Find where the given text appears and provide that cell's center as [x, y] coordinate. 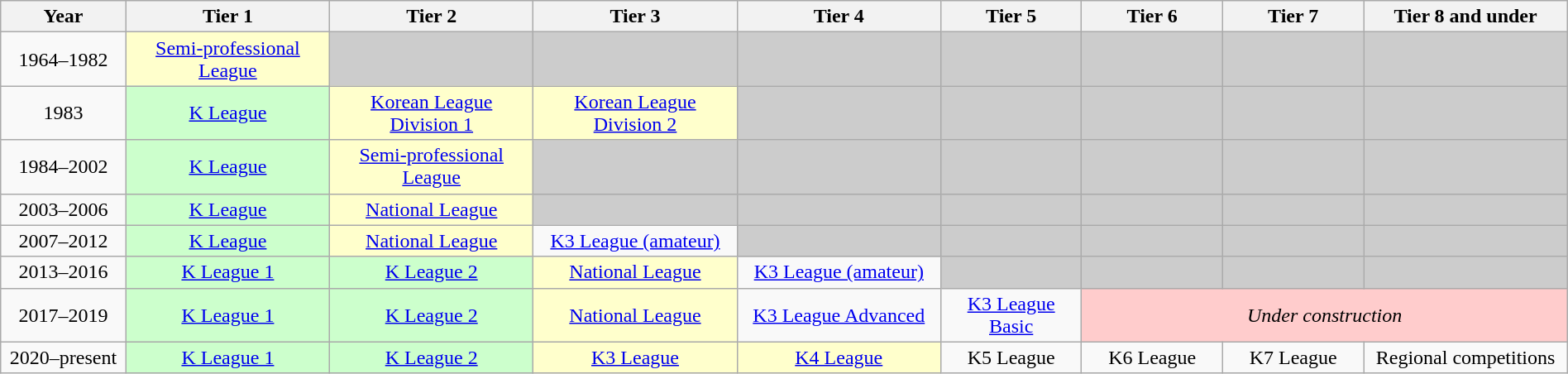
K3 League [635, 357]
Korean League Division 1 [432, 113]
Tier 1 [227, 17]
Tier 6 [1152, 17]
Korean League Division 2 [635, 113]
2013–2016 [64, 272]
Tier 2 [432, 17]
1984–2002 [64, 167]
K5 League [1011, 357]
Under construction [1325, 314]
K7 League [1293, 357]
2007–2012 [64, 241]
2017–2019 [64, 314]
K3 League Basic [1011, 314]
1983 [64, 113]
K3 League Advanced [839, 314]
Regional competitions [1465, 357]
K4 League [839, 357]
2020–present [64, 357]
Tier 7 [1293, 17]
Year [64, 17]
K6 League [1152, 357]
Tier 5 [1011, 17]
2003–2006 [64, 209]
1964–1982 [64, 60]
Tier 4 [839, 17]
Tier 8 and under [1465, 17]
Tier 3 [635, 17]
